Capture the cell that displays the provided text and extract its (x, y) central coordinate. 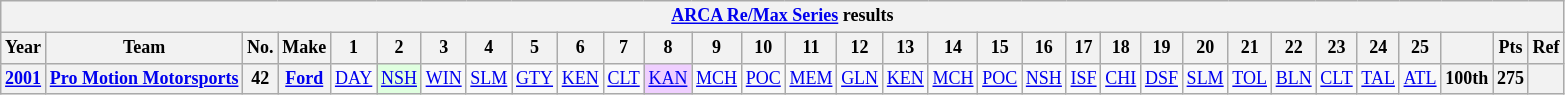
5 (535, 48)
WIN (444, 78)
DSF (1162, 78)
Pro Motion Motorsports (144, 78)
20 (1205, 48)
GLN (860, 78)
11 (811, 48)
275 (1511, 78)
24 (1378, 48)
CHI (1121, 78)
Pts (1511, 48)
No. (260, 48)
TAL (1378, 78)
4 (489, 48)
21 (1250, 48)
BLN (1294, 78)
7 (624, 48)
16 (1044, 48)
14 (953, 48)
10 (763, 48)
KAN (668, 78)
MEM (811, 78)
GTY (535, 78)
Ford (304, 78)
1 (354, 48)
25 (1420, 48)
DAY (354, 78)
Team (144, 48)
100th (1467, 78)
8 (668, 48)
3 (444, 48)
TOL (1250, 78)
2 (400, 48)
ATL (1420, 78)
ISF (1084, 78)
13 (905, 48)
12 (860, 48)
18 (1121, 48)
Year (24, 48)
Ref (1546, 48)
Make (304, 48)
6 (580, 48)
42 (260, 78)
19 (1162, 48)
17 (1084, 48)
15 (1000, 48)
9 (717, 48)
ARCA Re/Max Series results (782, 16)
22 (1294, 48)
23 (1336, 48)
2001 (24, 78)
